Capture the cell that displays the provided text and extract its [x, y] central coordinate. 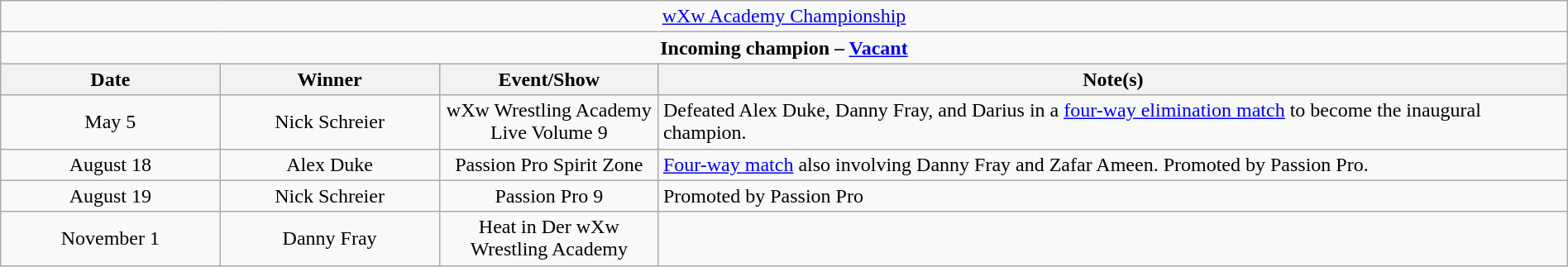
Passion Pro 9 [549, 196]
Event/Show [549, 79]
Defeated Alex Duke, Danny Fray, and Darius in a four-way elimination match to become the inaugural champion. [1113, 122]
August 19 [111, 196]
Note(s) [1113, 79]
Danny Fray [329, 238]
Winner [329, 79]
Alex Duke [329, 164]
November 1 [111, 238]
Heat in Der wXw Wrestling Academy [549, 238]
Four-way match also involving Danny Fray and Zafar Ameen. Promoted by Passion Pro. [1113, 164]
wXw Wrestling Academy Live Volume 9 [549, 122]
wXw Academy Championship [784, 17]
May 5 [111, 122]
Passion Pro Spirit Zone [549, 164]
Promoted by Passion Pro [1113, 196]
August 18 [111, 164]
Incoming champion – Vacant [784, 48]
Date [111, 79]
